Output the (x, y) coordinate of the center of the cell containing the given text.  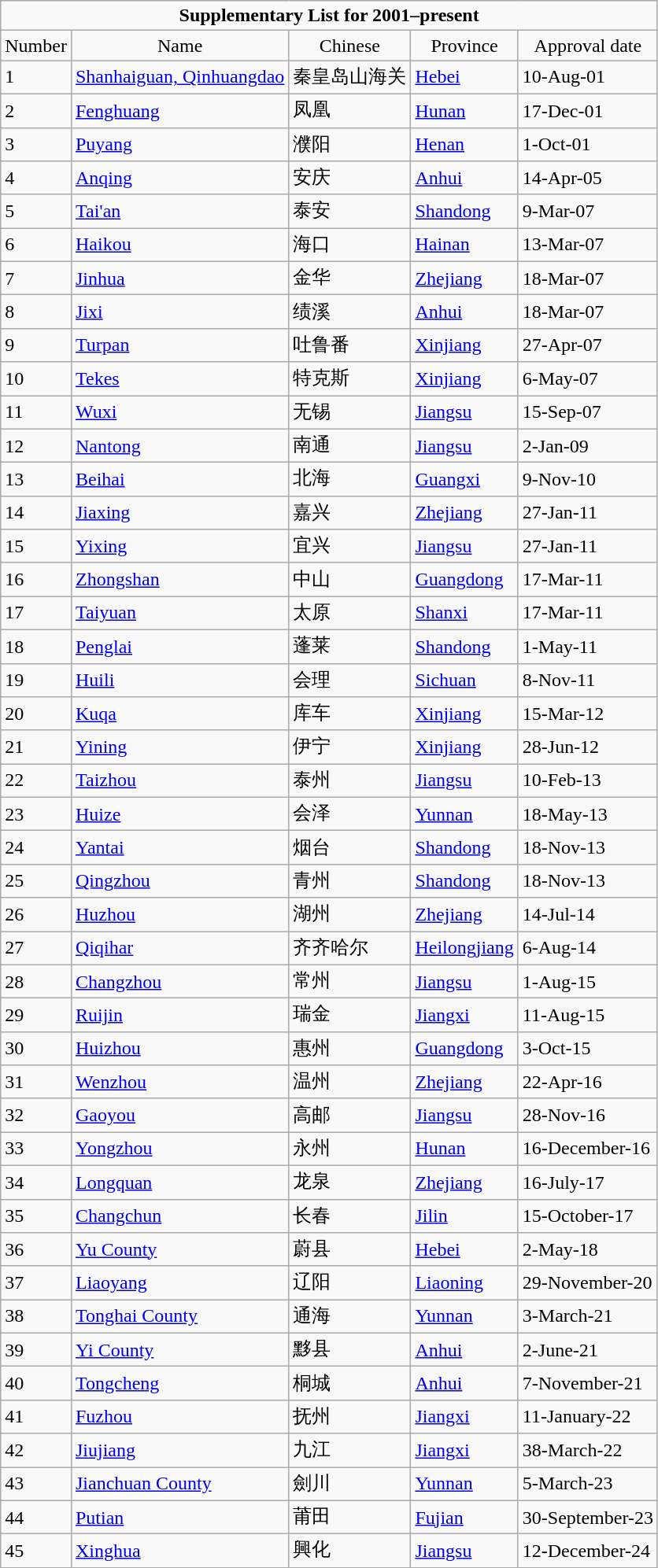
宜兴 (349, 546)
抚州 (349, 1416)
40 (36, 1383)
南通 (349, 445)
Turpan (179, 345)
18 (36, 647)
Ruijin (179, 1015)
29 (36, 1015)
12 (36, 445)
37 (36, 1282)
蓬莱 (349, 647)
11 (36, 412)
15-Mar-12 (587, 714)
5 (36, 211)
29-November-20 (587, 1282)
凤凰 (349, 110)
Number (36, 46)
1 (36, 77)
Huize (179, 814)
Yining (179, 747)
秦皇岛山海关 (349, 77)
33 (36, 1149)
12-December-24 (587, 1551)
3-Oct-15 (587, 1048)
6-May-07 (587, 379)
38-March-22 (587, 1451)
惠州 (349, 1048)
Jinhua (179, 279)
Huili (179, 680)
17 (36, 614)
安庆 (349, 178)
嘉兴 (349, 513)
Chinese (349, 46)
Anqing (179, 178)
特克斯 (349, 379)
28 (36, 982)
Heilongjiang (464, 949)
Yixing (179, 546)
16-July-17 (587, 1182)
Huizhou (179, 1048)
Hainan (464, 245)
Tekes (179, 379)
20 (36, 714)
15 (36, 546)
43 (36, 1484)
Name (179, 46)
Taizhou (179, 780)
28-Nov-16 (587, 1116)
Longquan (179, 1182)
湖州 (349, 914)
9-Mar-07 (587, 211)
蔚县 (349, 1249)
5-March-23 (587, 1484)
16-December-16 (587, 1149)
2-June-21 (587, 1350)
Putian (179, 1517)
伊宁 (349, 747)
Tai'an (179, 211)
6 (36, 245)
Qiqihar (179, 949)
九江 (349, 1451)
Jianchuan County (179, 1484)
Fuzhou (179, 1416)
34 (36, 1182)
26 (36, 914)
Jiaxing (179, 513)
38 (36, 1317)
Fujian (464, 1517)
Yu County (179, 1249)
31 (36, 1083)
27 (36, 949)
32 (36, 1116)
22 (36, 780)
興化 (349, 1551)
龙泉 (349, 1182)
Liaoyang (179, 1282)
Wenzhou (179, 1083)
8 (36, 312)
Fenghuang (179, 110)
2-May-18 (587, 1249)
2-Jan-09 (587, 445)
黟县 (349, 1350)
15-October-17 (587, 1216)
17-Dec-01 (587, 110)
Penglai (179, 647)
23 (36, 814)
濮阳 (349, 145)
Jixi (179, 312)
Tonghai County (179, 1317)
10-Aug-01 (587, 77)
30 (36, 1048)
15-Sep-07 (587, 412)
Liaoning (464, 1282)
太原 (349, 614)
金华 (349, 279)
桐城 (349, 1383)
6-Aug-14 (587, 949)
14 (36, 513)
42 (36, 1451)
Haikou (179, 245)
吐鲁番 (349, 345)
3 (36, 145)
泰州 (349, 780)
高邮 (349, 1116)
中山 (349, 579)
13-Mar-07 (587, 245)
Jilin (464, 1216)
19 (36, 680)
Jiujiang (179, 1451)
11-January-22 (587, 1416)
烟台 (349, 848)
Nantong (179, 445)
Taiyuan (179, 614)
3-March-21 (587, 1317)
Gaoyou (179, 1116)
39 (36, 1350)
齐齐哈尔 (349, 949)
Yantai (179, 848)
Sichuan (464, 680)
45 (36, 1551)
Puyang (179, 145)
16 (36, 579)
27-Apr-07 (587, 345)
Qingzhou (179, 881)
Changzhou (179, 982)
Yi County (179, 1350)
北海 (349, 480)
Changchun (179, 1216)
28-Jun-12 (587, 747)
9 (36, 345)
10 (36, 379)
会泽 (349, 814)
Henan (464, 145)
18-May-13 (587, 814)
1-Aug-15 (587, 982)
1-Oct-01 (587, 145)
24 (36, 848)
41 (36, 1416)
13 (36, 480)
通海 (349, 1317)
Kuqa (179, 714)
Xinghua (179, 1551)
Province (464, 46)
会理 (349, 680)
Shanxi (464, 614)
Yongzhou (179, 1149)
Guangxi (464, 480)
10-Feb-13 (587, 780)
长春 (349, 1216)
海口 (349, 245)
库车 (349, 714)
辽阳 (349, 1282)
泰安 (349, 211)
Shanhaiguan, Qinhuangdao (179, 77)
Zhongshan (179, 579)
7 (36, 279)
Huzhou (179, 914)
44 (36, 1517)
Wuxi (179, 412)
永州 (349, 1149)
14-Jul-14 (587, 914)
莆田 (349, 1517)
21 (36, 747)
绩溪 (349, 312)
Approval date (587, 46)
常州 (349, 982)
22-Apr-16 (587, 1083)
14-Apr-05 (587, 178)
Supplementary List for 2001–present (329, 16)
2 (36, 110)
无锡 (349, 412)
Tongcheng (179, 1383)
11-Aug-15 (587, 1015)
4 (36, 178)
1-May-11 (587, 647)
36 (36, 1249)
温州 (349, 1083)
Beihai (179, 480)
8-Nov-11 (587, 680)
劍川 (349, 1484)
7-November-21 (587, 1383)
25 (36, 881)
30-September-23 (587, 1517)
35 (36, 1216)
9-Nov-10 (587, 480)
青州 (349, 881)
瑞金 (349, 1015)
